Extract the (X, Y) coordinate from the center of the cell holding the provided text.  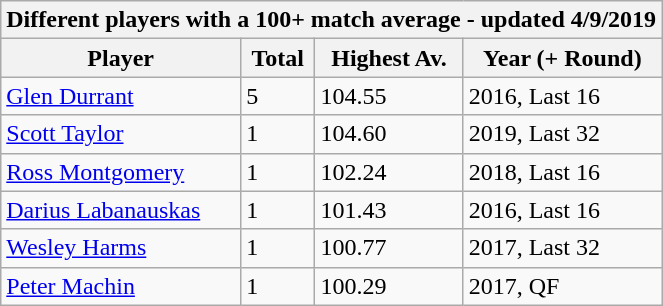
Darius Labanauskas (121, 210)
Peter Machin (121, 286)
104.60 (389, 134)
2018, Last 16 (562, 172)
2019, Last 32 (562, 134)
Player (121, 58)
101.43 (389, 210)
102.24 (389, 172)
104.55 (389, 96)
Total (278, 58)
Scott Taylor (121, 134)
Ross Montgomery (121, 172)
Glen Durrant (121, 96)
2017, Last 32 (562, 248)
2017, QF (562, 286)
5 (278, 96)
100.77 (389, 248)
Highest Av. (389, 58)
Different players with a 100+ match average - updated 4/9/2019 (332, 20)
Year (+ Round) (562, 58)
100.29 (389, 286)
Wesley Harms (121, 248)
